Return the [X, Y] coordinate for the center point of the cell that contains the specified text.  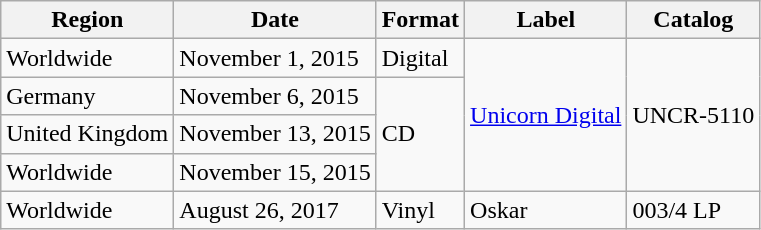
Germany [88, 96]
Digital [420, 58]
November 15, 2015 [275, 172]
Format [420, 20]
Oskar [546, 210]
Vinyl [420, 210]
CD [420, 134]
November 6, 2015 [275, 96]
November 13, 2015 [275, 134]
August 26, 2017 [275, 210]
November 1, 2015 [275, 58]
Label [546, 20]
Unicorn Digital [546, 115]
Date [275, 20]
003/4 LP [694, 210]
UNCR-5110 [694, 115]
Catalog [694, 20]
Region [88, 20]
United Kingdom [88, 134]
